Determine the [x, y] coordinate at the center of the cell enclosing the given text.  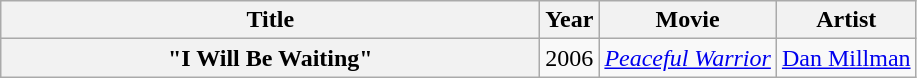
Dan Millman [846, 58]
Title [270, 20]
Artist [846, 20]
Year [570, 20]
2006 [570, 58]
Movie [688, 20]
"I Will Be Waiting" [270, 58]
Peaceful Warrior [688, 58]
